Extract the (x, y) coordinate from the center of the cell holding the provided text.  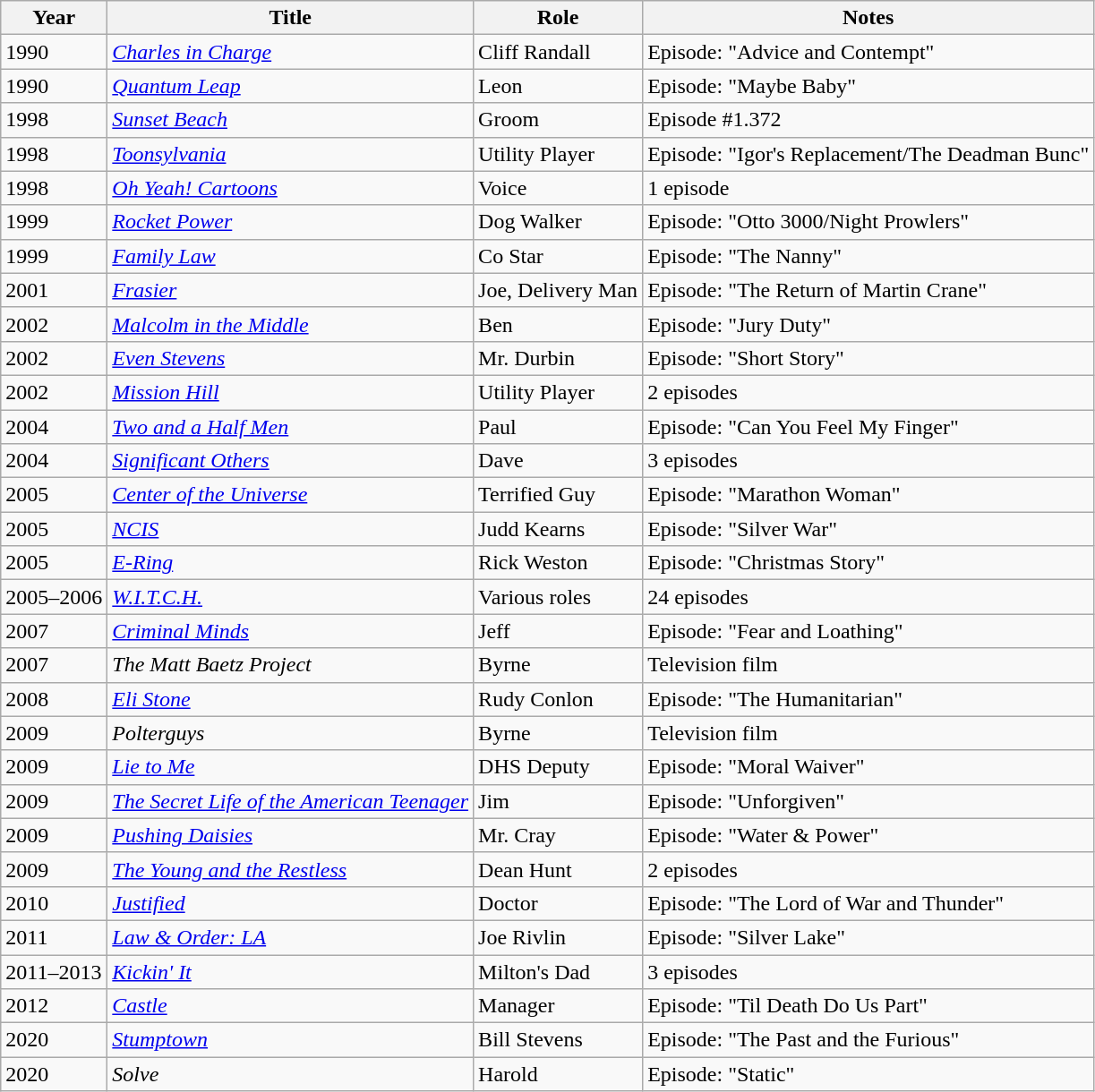
Episode: "Water & Power" (868, 835)
W.I.T.C.H. (290, 597)
Milton's Dad (559, 971)
Jim (559, 801)
Doctor (559, 903)
Dog Walker (559, 222)
2011–2013 (54, 971)
Episode: "Fear and Loathing" (868, 631)
Episode: "The Past and the Furious" (868, 1040)
The Secret Life of the American Teenager (290, 801)
Joe Rivlin (559, 937)
Various roles (559, 597)
Episode: "Christmas Story" (868, 563)
Groom (559, 120)
Oh Yeah! Cartoons (290, 188)
Quantum Leap (290, 86)
Episode: "Silver Lake" (868, 937)
Harold (559, 1074)
2012 (54, 1006)
Stumptown (290, 1040)
Cliff Randall (559, 52)
Terrified Guy (559, 495)
Episode: "Igor's Replacement/The Deadman Bunc" (868, 154)
Center of the Universe (290, 495)
Solve (290, 1074)
Co Star (559, 256)
Notes (868, 18)
Episode: "Advice and Contempt" (868, 52)
Episode: "Maybe Baby" (868, 86)
1 episode (868, 188)
Eli Stone (290, 699)
Pushing Daisies (290, 835)
2008 (54, 699)
Two and a Half Men (290, 427)
Mr. Cray (559, 835)
Malcolm in the Middle (290, 324)
Bill Stevens (559, 1040)
Voice (559, 188)
Episode: "Short Story" (868, 358)
Year (54, 18)
Episode: "Marathon Woman" (868, 495)
E-Ring (290, 563)
Polterguys (290, 733)
DHS Deputy (559, 767)
Frasier (290, 290)
Criminal Minds (290, 631)
2005–2006 (54, 597)
Family Law (290, 256)
Episode #1.372 (868, 120)
Episode: "Can You Feel My Finger" (868, 427)
Leon (559, 86)
Episode: "Otto 3000/Night Prowlers" (868, 222)
Toonsylvania (290, 154)
Episode: "The Return of Martin Crane" (868, 290)
Jeff (559, 631)
Ben (559, 324)
Justified (290, 903)
2010 (54, 903)
Paul (559, 427)
Episode: "The Humanitarian" (868, 699)
Episode: "Til Death Do Us Part" (868, 1006)
Significant Others (290, 461)
Lie to Me (290, 767)
2011 (54, 937)
Episode: "Static" (868, 1074)
Manager (559, 1006)
Mr. Durbin (559, 358)
Kickin' It (290, 971)
Episode: "Silver War" (868, 529)
Joe, Delivery Man (559, 290)
Episode: "The Lord of War and Thunder" (868, 903)
Castle (290, 1006)
Charles in Charge (290, 52)
Sunset Beach (290, 120)
Judd Kearns (559, 529)
Dave (559, 461)
Rocket Power (290, 222)
Episode: "Moral Waiver" (868, 767)
Rudy Conlon (559, 699)
Rick Weston (559, 563)
Episode: "The Nanny" (868, 256)
2001 (54, 290)
Episode: "Unforgiven" (868, 801)
NCIS (290, 529)
The Young and the Restless (290, 869)
Role (559, 18)
Mission Hill (290, 392)
Even Stevens (290, 358)
24 episodes (868, 597)
Dean Hunt (559, 869)
Law & Order: LA (290, 937)
Episode: "Jury Duty" (868, 324)
The Matt Baetz Project (290, 665)
Title (290, 18)
